Identify which cell holds the provided text, then report its (X, Y) central coordinate. 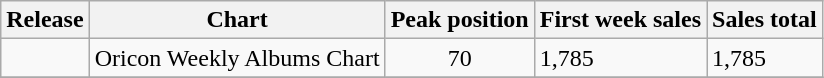
Peak position (460, 20)
Sales total (765, 20)
70 (460, 58)
First week sales (620, 20)
Chart (237, 20)
Oricon Weekly Albums Chart (237, 58)
Release (45, 20)
